Determine the (x, y) coordinate at the center of the cell enclosing the given text.  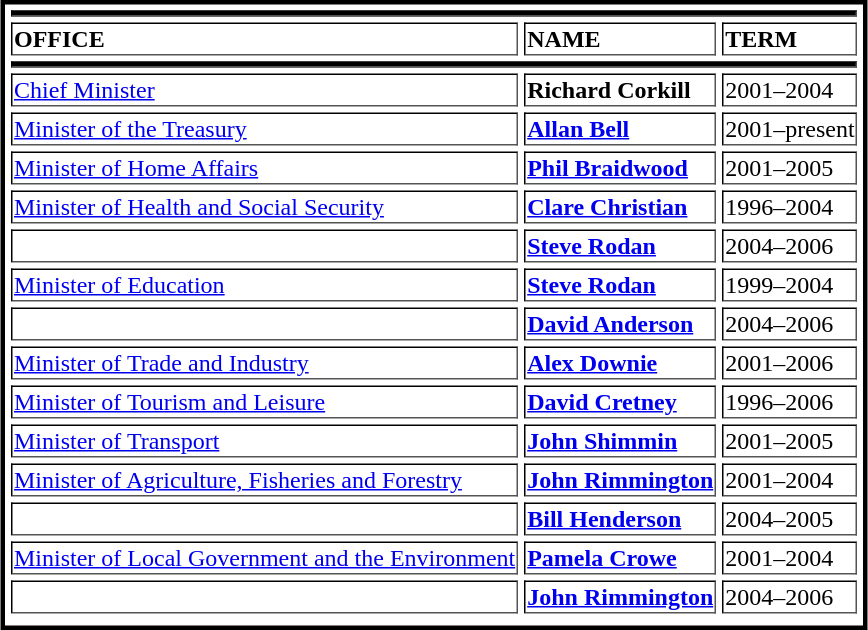
Minister of Transport (264, 440)
Pamela Crowe (620, 558)
2001–2006 (790, 362)
John Shimmin (620, 440)
Richard Corkill (620, 90)
Minister of the Treasury (264, 128)
1999–2004 (790, 284)
Minister of Tourism and Leisure (264, 402)
Minister of Education (264, 284)
OFFICE (264, 38)
1996–2004 (790, 206)
Minister of Trade and Industry (264, 362)
Minister of Home Affairs (264, 168)
2004–2005 (790, 518)
Minister of Health and Social Security (264, 206)
Alex Downie (620, 362)
Chief Minister (264, 90)
Phil Braidwood (620, 168)
TERM (790, 38)
Clare Christian (620, 206)
David Cretney (620, 402)
Minister of Agriculture, Fisheries and Forestry (264, 480)
Bill Henderson (620, 518)
David Anderson (620, 324)
NAME (620, 38)
1996–2006 (790, 402)
Allan Bell (620, 128)
2001–present (790, 128)
Minister of Local Government and the Environment (264, 558)
